Scan for the cell matching the given text and deliver its [x, y] coordinate at center. 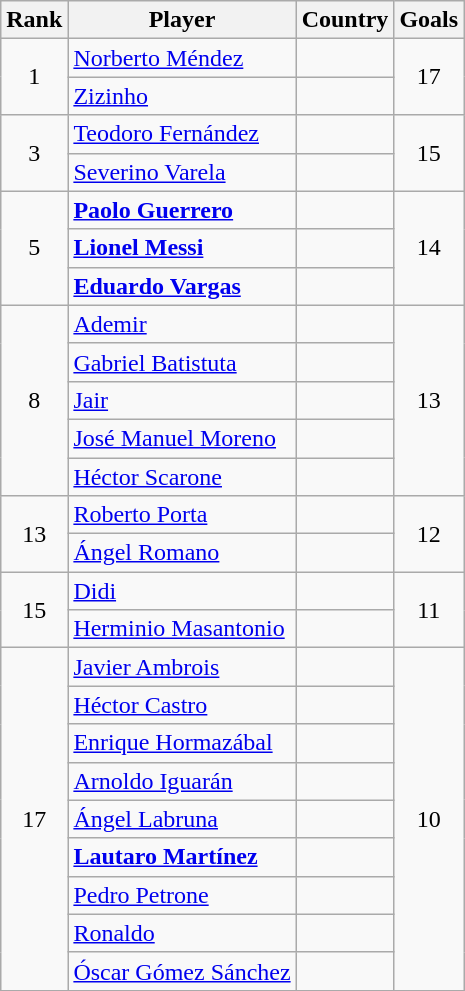
11 [429, 610]
Herminio Masantonio [182, 629]
Arnoldo Iguarán [182, 781]
Ronaldo [182, 933]
Rank [34, 20]
Ángel Labruna [182, 819]
Zizinho [182, 96]
5 [34, 248]
Severino Varela [182, 172]
Javier Ambrois [182, 667]
14 [429, 248]
Roberto Porta [182, 515]
Teodoro Fernández [182, 134]
Héctor Scarone [182, 477]
Enrique Hormazábal [182, 743]
Pedro Petrone [182, 895]
8 [34, 400]
José Manuel Moreno [182, 438]
Óscar Gómez Sánchez [182, 971]
Country [345, 20]
Jair [182, 400]
Lionel Messi [182, 248]
Eduardo Vargas [182, 286]
3 [34, 153]
Player [182, 20]
12 [429, 534]
Norberto Méndez [182, 58]
Ademir [182, 324]
1 [34, 77]
Paolo Guerrero [182, 210]
Héctor Castro [182, 705]
Goals [429, 20]
Gabriel Batistuta [182, 362]
10 [429, 820]
Ángel Romano [182, 553]
Lautaro Martínez [182, 857]
Didi [182, 591]
